Scan for the cell matching the given text and deliver its [x, y] coordinate at center. 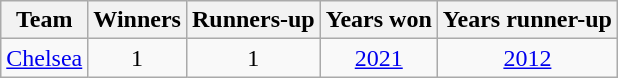
2012 [527, 58]
Years won [378, 20]
Team [44, 20]
Winners [138, 20]
2021 [378, 58]
Chelsea [44, 58]
Runners-up [253, 20]
Years runner-up [527, 20]
